Output the [X, Y] coordinate of the center of the cell containing the given text.  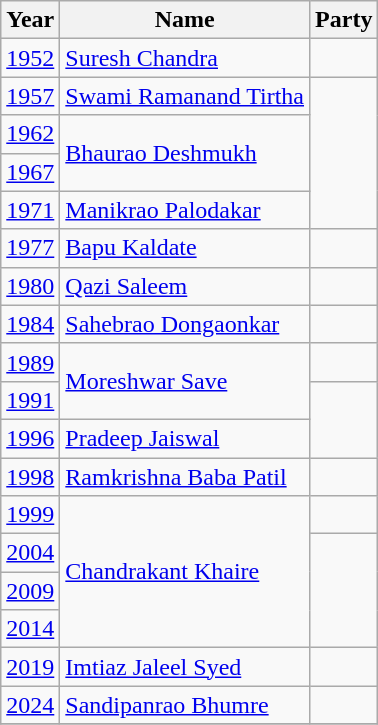
Bhaurao Deshmukh [185, 153]
1989 [30, 362]
Suresh Chandra [185, 58]
1962 [30, 134]
2024 [30, 705]
1998 [30, 477]
Chandrakant Khaire [185, 572]
Swami Ramanand Tirtha [185, 96]
Name [185, 20]
Year [30, 20]
Pradeep Jaiswal [185, 438]
1980 [30, 286]
1991 [30, 400]
1952 [30, 58]
1996 [30, 438]
Bapu Kaldate [185, 248]
1967 [30, 172]
Sandipanrao Bhumre [185, 705]
2004 [30, 553]
1984 [30, 324]
1999 [30, 515]
Qazi Saleem [185, 286]
Ramkrishna Baba Patil [185, 477]
1957 [30, 96]
Sahebrao Dongaonkar [185, 324]
2009 [30, 591]
1971 [30, 210]
1977 [30, 248]
Party [344, 20]
2019 [30, 667]
Moreshwar Save [185, 381]
Imtiaz Jaleel Syed [185, 667]
Manikrao Palodakar [185, 210]
2014 [30, 629]
